Find where the given text appears and provide that cell's center as (X, Y) coordinate. 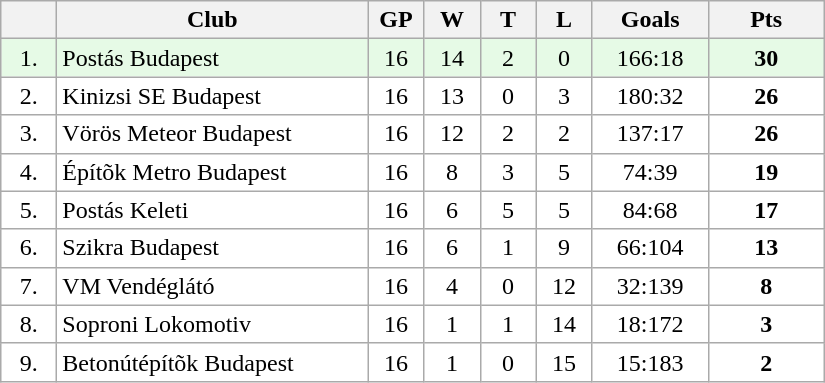
9 (564, 248)
15:183 (650, 362)
17 (766, 210)
5. (29, 210)
Szikra Budapest (212, 248)
W (452, 20)
Vörös Meteor Budapest (212, 134)
4 (452, 286)
Postás Budapest (212, 58)
2. (29, 96)
1. (29, 58)
T (508, 20)
Pts (766, 20)
19 (766, 172)
6. (29, 248)
GP (396, 20)
3. (29, 134)
L (564, 20)
Goals (650, 20)
VM Vendéglátó (212, 286)
7. (29, 286)
84:68 (650, 210)
Betonútépítõk Budapest (212, 362)
Postás Keleti (212, 210)
Soproni Lokomotiv (212, 324)
Kinizsi SE Budapest (212, 96)
9. (29, 362)
4. (29, 172)
166:18 (650, 58)
Építõk Metro Budapest (212, 172)
66:104 (650, 248)
18:172 (650, 324)
74:39 (650, 172)
Club (212, 20)
8. (29, 324)
15 (564, 362)
137:17 (650, 134)
30 (766, 58)
32:139 (650, 286)
180:32 (650, 96)
